Determine the [X, Y] coordinate at the center of the cell enclosing the given text.  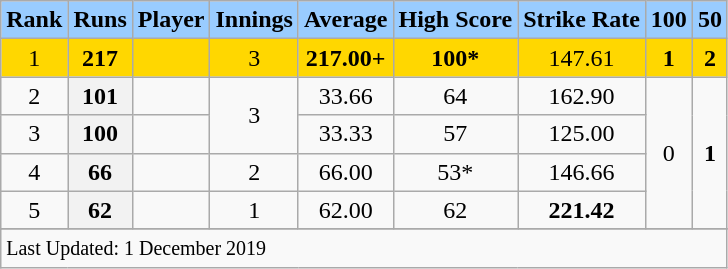
66 [100, 172]
Player [171, 20]
217.00+ [346, 58]
62.00 [346, 210]
101 [100, 96]
50 [710, 20]
Rank [34, 20]
0 [668, 153]
Strike Rate [582, 20]
Average [346, 20]
High Score [456, 20]
125.00 [582, 134]
221.42 [582, 210]
217 [100, 58]
4 [34, 172]
53* [456, 172]
33.66 [346, 96]
100* [456, 58]
33.33 [346, 134]
Innings [254, 20]
147.61 [582, 58]
Runs [100, 20]
64 [456, 96]
146.66 [582, 172]
5 [34, 210]
66.00 [346, 172]
162.90 [582, 96]
Last Updated: 1 December 2019 [364, 248]
57 [456, 134]
